Locate the cell with the specified text and output its (x, y) center coordinate. 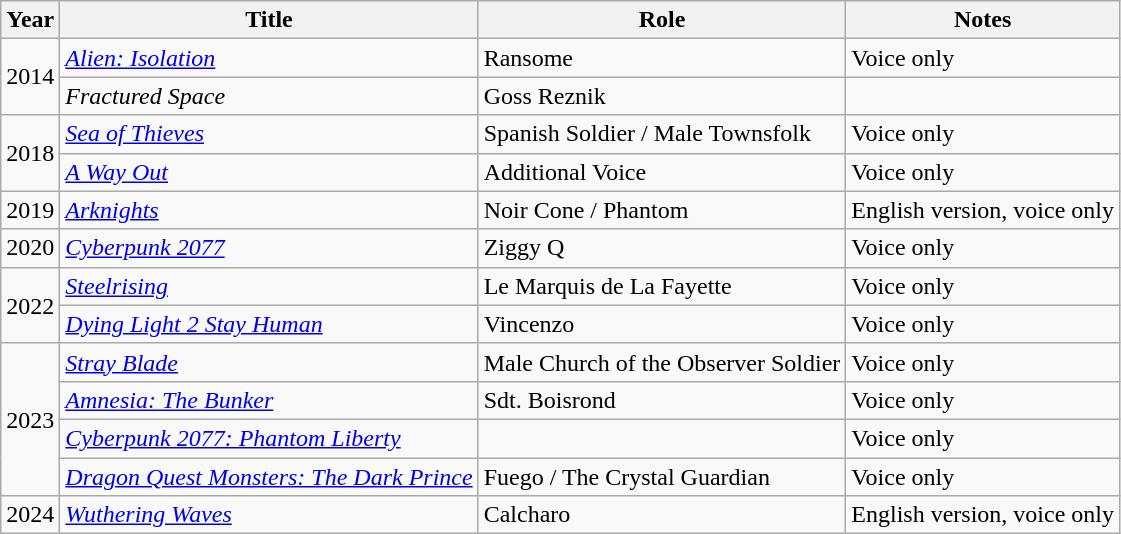
2024 (30, 515)
2014 (30, 77)
Arknights (269, 210)
Sdt. Boisrond (662, 400)
2023 (30, 419)
2020 (30, 248)
Notes (983, 20)
A Way Out (269, 172)
Dying Light 2 Stay Human (269, 324)
Wuthering Waves (269, 515)
Noir Cone / Phantom (662, 210)
Cyberpunk 2077: Phantom Liberty (269, 438)
Le Marquis de La Fayette (662, 286)
Alien: Isolation (269, 58)
Year (30, 20)
Ransome (662, 58)
Fuego / The Crystal Guardian (662, 477)
Stray Blade (269, 362)
Additional Voice (662, 172)
Goss Reznik (662, 96)
Role (662, 20)
Male Church of the Observer Soldier (662, 362)
Title (269, 20)
2022 (30, 305)
Amnesia: The Bunker (269, 400)
Fractured Space (269, 96)
Steelrising (269, 286)
Ziggy Q (662, 248)
Dragon Quest Monsters: The Dark Prince (269, 477)
2018 (30, 153)
2019 (30, 210)
Spanish Soldier / Male Townsfolk (662, 134)
Vincenzo (662, 324)
Sea of Thieves (269, 134)
Cyberpunk 2077 (269, 248)
Calcharo (662, 515)
